Capture the cell that displays the provided text and extract its (X, Y) central coordinate. 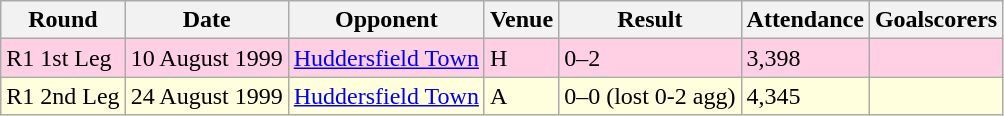
Venue (521, 20)
Goalscorers (936, 20)
3,398 (805, 58)
A (521, 96)
4,345 (805, 96)
Result (650, 20)
H (521, 58)
Opponent (386, 20)
10 August 1999 (206, 58)
Date (206, 20)
Round (63, 20)
Attendance (805, 20)
R1 1st Leg (63, 58)
0–0 (lost 0-2 agg) (650, 96)
24 August 1999 (206, 96)
0–2 (650, 58)
R1 2nd Leg (63, 96)
